Locate the cell with the specified text and output its (x, y) center coordinate. 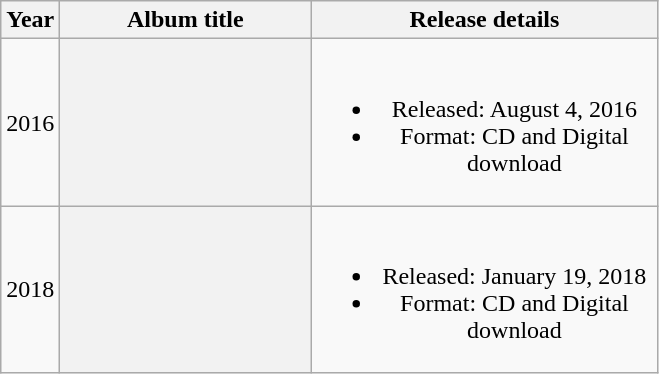
Released: January 19, 2018Format: CD and Digital download (484, 290)
Release details (484, 20)
Released: August 4, 2016Format: CD and Digital download (484, 122)
2018 (30, 290)
Album title (186, 20)
Year (30, 20)
2016 (30, 122)
